Scan for the cell matching the given text and deliver its [x, y] coordinate at center. 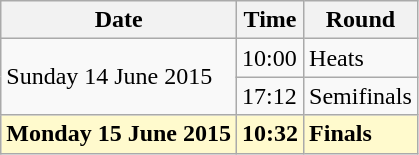
Monday 15 June 2015 [119, 134]
Finals [361, 134]
10:32 [270, 134]
Date [119, 20]
Round [361, 20]
10:00 [270, 58]
17:12 [270, 96]
Heats [361, 58]
Sunday 14 June 2015 [119, 77]
Time [270, 20]
Semifinals [361, 96]
